Output the [X, Y] coordinate of the center of the cell containing the given text.  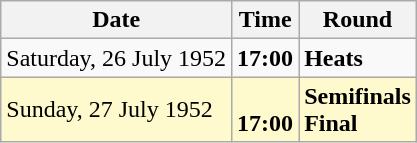
Saturday, 26 July 1952 [116, 58]
Round [358, 20]
Sunday, 27 July 1952 [116, 110]
Heats [358, 58]
Time [266, 20]
SemifinalsFinal [358, 110]
Date [116, 20]
